Search for the cell housing the specified text and yield its [x, y] center coordinate. 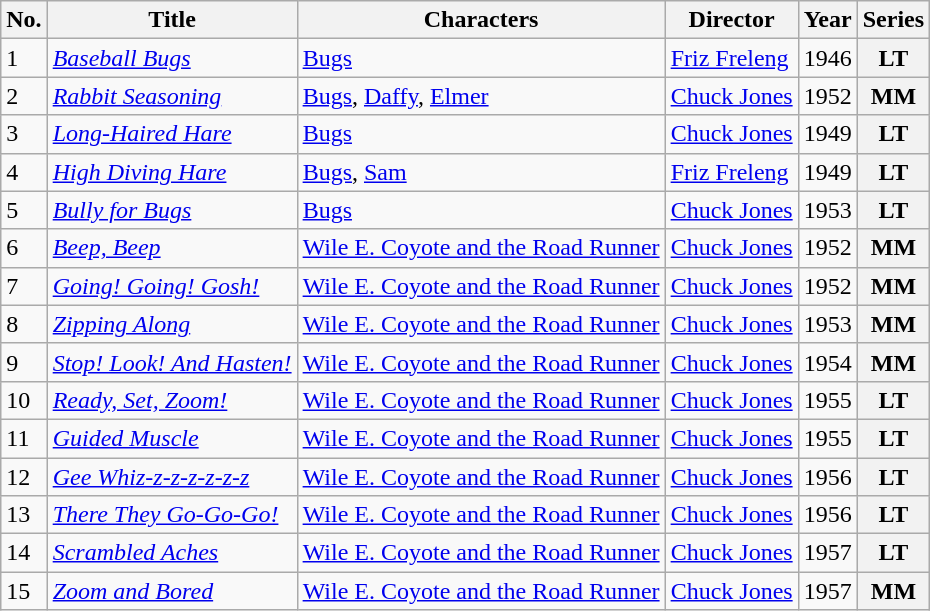
Bugs, Daffy, Elmer [481, 96]
Bugs, Sam [481, 172]
Zoom and Bored [172, 591]
6 [24, 248]
There They Go-Go-Go! [172, 515]
Scrambled Aches [172, 553]
14 [24, 553]
Guided Muscle [172, 438]
Rabbit Seasoning [172, 96]
Director [732, 20]
11 [24, 438]
High Diving Hare [172, 172]
Ready, Set, Zoom! [172, 400]
12 [24, 477]
Zipping Along [172, 324]
Series [893, 20]
10 [24, 400]
1954 [828, 362]
13 [24, 515]
3 [24, 134]
Going! Going! Gosh! [172, 286]
Beep, Beep [172, 248]
4 [24, 172]
7 [24, 286]
Title [172, 20]
Baseball Bugs [172, 58]
2 [24, 96]
Gee Whiz-z-z-z-z-z-z [172, 477]
Characters [481, 20]
15 [24, 591]
No. [24, 20]
Stop! Look! And Hasten! [172, 362]
1946 [828, 58]
Long-Haired Hare [172, 134]
8 [24, 324]
Year [828, 20]
5 [24, 210]
Bully for Bugs [172, 210]
9 [24, 362]
1 [24, 58]
